For the text-containing cell, return its midpoint in [X, Y] coordinate format. 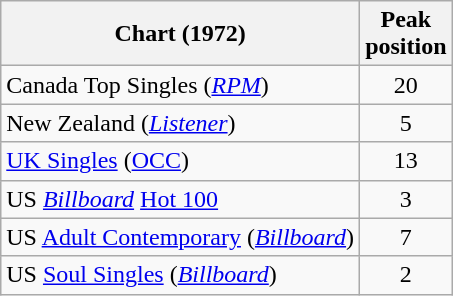
3 [406, 199]
UK Singles (OCC) [180, 161]
US Soul Singles (Billboard) [180, 275]
New Zealand (Listener) [180, 123]
7 [406, 237]
13 [406, 161]
2 [406, 275]
Peakposition [406, 34]
20 [406, 85]
Chart (1972) [180, 34]
US Adult Contemporary (Billboard) [180, 237]
Canada Top Singles (RPM) [180, 85]
5 [406, 123]
US Billboard Hot 100 [180, 199]
